Extract the (X, Y) coordinate from the center of the cell holding the provided text.  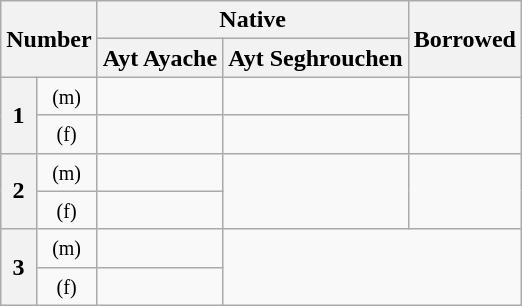
Native (252, 20)
Ayt Seghrouchen (316, 58)
Number (49, 39)
Ayt Ayache (160, 58)
2 (18, 191)
Borrowed (464, 39)
3 (18, 267)
1 (18, 115)
